Search for the cell housing the specified text and yield its [X, Y] center coordinate. 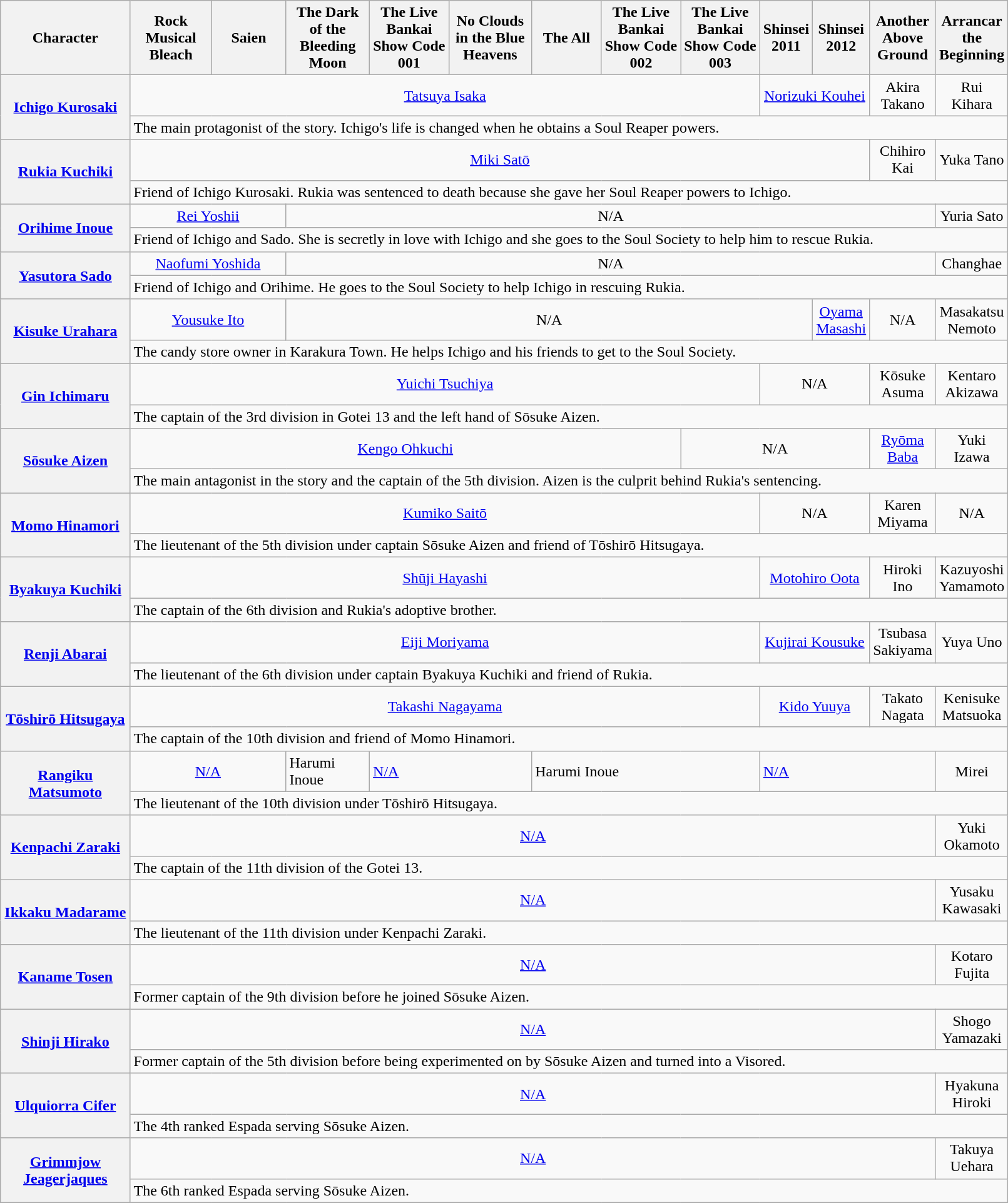
Arrancar the Beginning [971, 38]
Yusaku Kawasaki [971, 900]
Byakuya Kuchiki [65, 589]
Hyakuna Hiroki [971, 1094]
Shogo Yamazaki [971, 1030]
No Clouds in the Blue Heavens [491, 38]
Rangiku Matsumoto [65, 783]
Yousuke Ito [208, 319]
Akira Takano [903, 95]
Takashi Nagayama [445, 707]
Rukia Kuchiki [65, 171]
Grimmjow Jeagerjaques [65, 1170]
The lieutenant of the 5th division under captain Sōsuke Aizen and friend of Tōshirō Hitsugaya. [569, 546]
Gin Ichimaru [65, 395]
The Dark of the Bleeding Moon [328, 38]
Former captain of the 5th division before being experimented on by Sōsuke Aizen and turned into a Visored. [569, 1062]
Sōsuke Aizen [65, 460]
Yuki Izawa [971, 449]
The captain of the 11th division of the Gotei 13. [569, 868]
The captain of the 3rd division in Gotei 13 and the left hand of Sōsuke Aizen. [569, 416]
Renji Abarai [65, 654]
Yasutora Sado [65, 275]
Ikkaku Madarame [65, 912]
Masakatsu Nemoto [971, 319]
The candy store owner in Karakura Town. He helps Ichigo and his friends to get to the Soul Society. [569, 352]
Tōshirō Hitsugaya [65, 718]
Yuka Tano [971, 160]
Shinsei 2011 [786, 38]
Ichigo Kurosaki [65, 108]
The captain of the 6th division and Rukia's adoptive brother. [569, 610]
Friend of Ichigo and Orihime. He goes to the Soul Society to help Ichigo in rescuing Rukia. [569, 287]
Shinsei 2012 [841, 38]
Kaname Tosen [65, 977]
The lieutenant of the 6th division under captain Byakuya Kuchiki and friend of Rukia. [569, 674]
Norizuki Kouhei [815, 95]
Character [65, 38]
Yuya Uno [971, 642]
Shūji Hayashi [445, 578]
Momo Hinamori [65, 525]
Kazuyoshi Yamamoto [971, 578]
Tatsuya Isaka [445, 95]
Kengo Ohkuchi [405, 449]
Rui Kihara [971, 95]
The 4th ranked Espada serving Sōsuke Aizen. [569, 1126]
Former captain of the 9th division before he joined Sōsuke Aizen. [569, 997]
Ulquiorra Cifer [65, 1106]
Takato Nagata [903, 707]
The main protagonist of the story. Ichigo's life is changed when he obtains a Soul Reaper powers. [569, 128]
The captain of the 10th division and friend of Momo Hinamori. [569, 739]
Yuki Okamoto [971, 836]
The Live Bankai Show Code 001 [409, 38]
The lieutenant of the 10th division under Tōshirō Hitsugaya. [569, 803]
Rock Musical Bleach [171, 38]
Chihiro Kai [903, 160]
Takuya Uehara [971, 1159]
Another Above Ground [903, 38]
Kisuke Urahara [65, 332]
Shinji Hirako [65, 1041]
The All [567, 38]
Kenisuke Matsuoka [971, 707]
Rei Yoshii [208, 216]
Yuichi Tsuchiya [445, 384]
Kentaro Akizawa [971, 384]
Kido Yuuya [815, 707]
The Live Bankai Show Code 003 [721, 38]
The 6th ranked Espada serving Sōsuke Aizen. [569, 1190]
Miki Satō [500, 160]
Saien [249, 38]
Orihime Inoue [65, 228]
Oyama Masashi [841, 319]
Yuria Sato [971, 216]
Hiroki Ino [903, 578]
The lieutenant of the 11th division under Kenpachi Zaraki. [569, 933]
Mirei [971, 771]
The main antagonist in the story and the captain of the 5th division. Aizen is the culprit behind Rukia's sentencing. [569, 481]
Kōsuke Asuma [903, 384]
Friend of Ichigo and Sado. She is secretly in love with Ichigo and she goes to the Soul Society to help him to rescue Rukia. [569, 240]
The Live Bankai Show Code 002 [641, 38]
Naofumi Yoshida [208, 263]
Friend of Ichigo Kurosaki. Rukia was sentenced to death because she gave her Soul Reaper powers to Ichigo. [569, 192]
Karen Miyama [903, 513]
Eiji Moriyama [445, 642]
Motohiro Oota [815, 578]
Tsubasa Sakiyama [903, 642]
Kotaro Fujita [971, 965]
Kujirai Kousuke [815, 642]
Ryōma Baba [903, 449]
Kumiko Saitō [445, 513]
Kenpachi Zaraki [65, 847]
Changhae [971, 263]
